For the text-containing cell, return its midpoint in [X, Y] coordinate format. 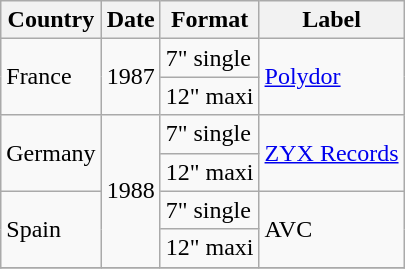
Date [130, 20]
Format [210, 20]
Germany [51, 153]
1987 [130, 77]
Polydor [332, 77]
AVC [332, 229]
1988 [130, 191]
ZYX Records [332, 153]
France [51, 77]
Label [332, 20]
Country [51, 20]
Spain [51, 229]
